Extract the (x, y) coordinate from the center of the cell holding the provided text.  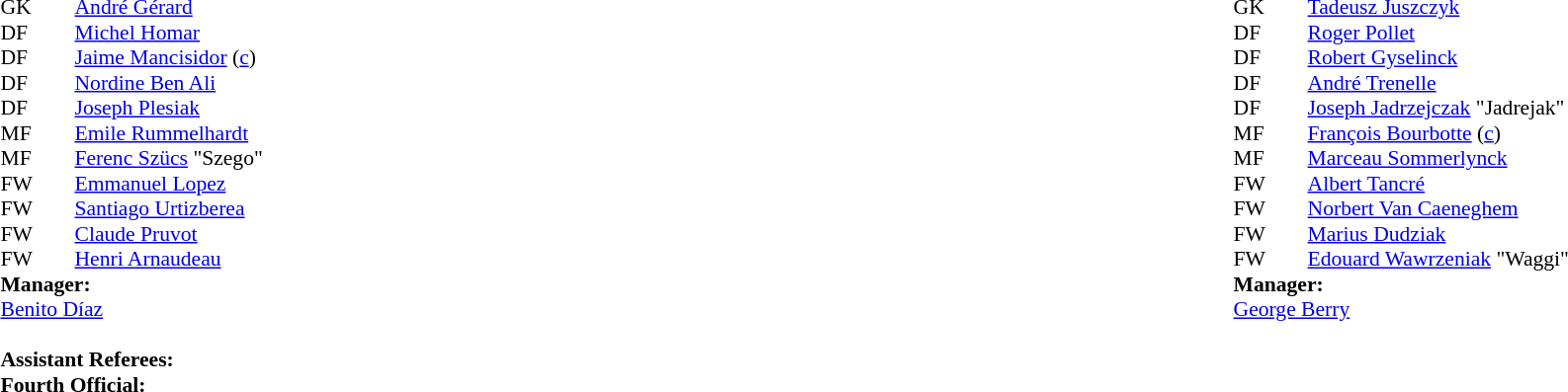
Joseph Plesiak (169, 108)
Manager: (131, 284)
Jaime Mancisidor (c) (169, 58)
Claude Pruvot (169, 234)
Ferenc Szücs "Szego" (169, 159)
Santiago Urtizberea (169, 208)
Michel Homar (169, 33)
Emmanuel Lopez (169, 184)
Emile Rummelhardt (169, 133)
Nordine Ben Ali (169, 83)
Henri Arnaudeau (169, 260)
